Return the [x, y] coordinate for the center point of the cell that contains the specified text.  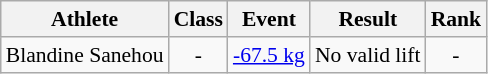
Blandine Sanehou [85, 55]
Class [198, 19]
No valid lift [368, 55]
Rank [456, 19]
-67.5 kg [269, 55]
Athlete [85, 19]
Result [368, 19]
Event [269, 19]
